From the cell containing the given text, extract its center point as (X, Y) coordinate. 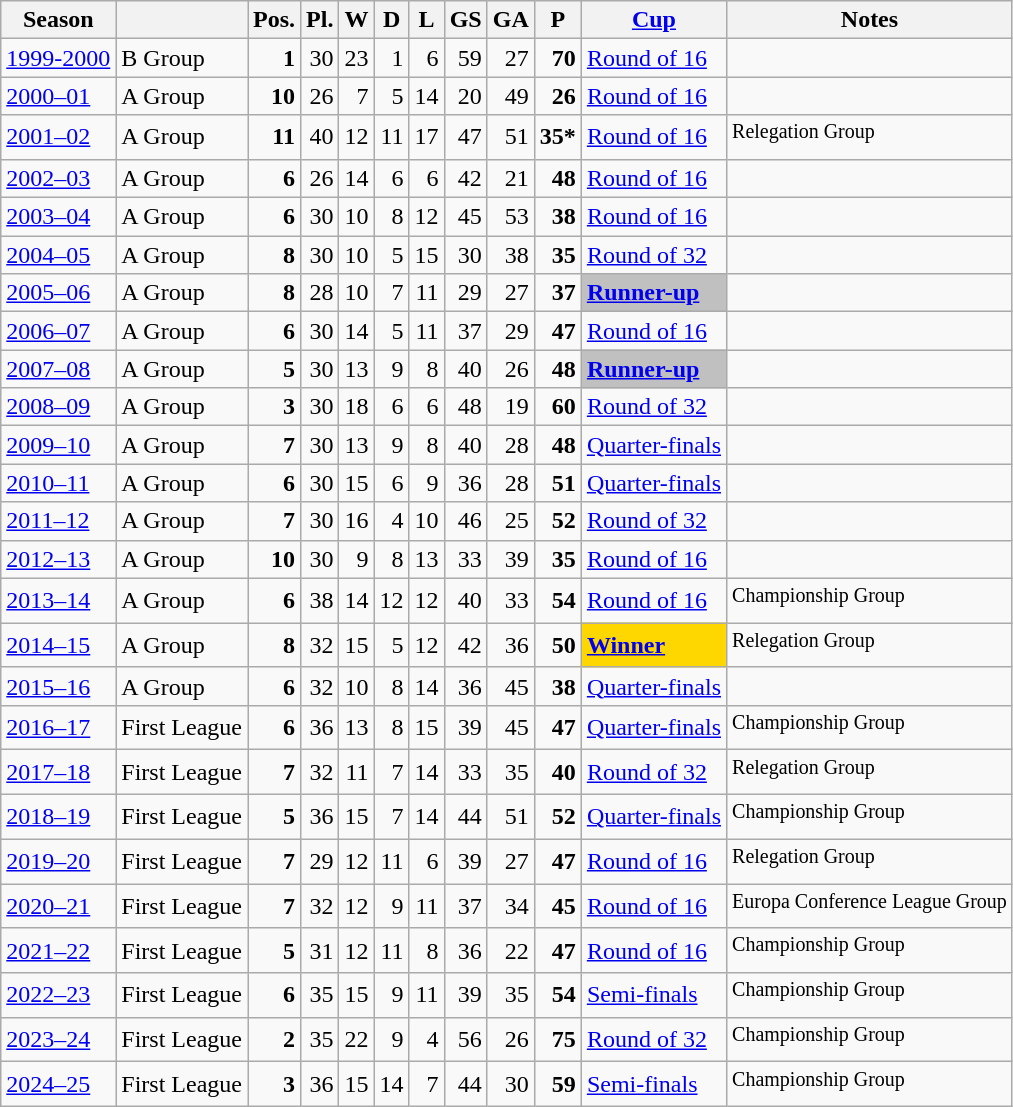
P (558, 20)
Cup (654, 20)
35* (558, 138)
2022–23 (58, 996)
Pos. (274, 20)
2017–18 (58, 772)
2 (274, 1040)
2002–03 (58, 178)
2018–19 (58, 816)
34 (510, 906)
75 (558, 1040)
2014–15 (58, 646)
19 (510, 407)
23 (356, 58)
GS (466, 20)
60 (558, 407)
W (356, 20)
17 (426, 138)
25 (510, 521)
2016–17 (58, 728)
2001–02 (58, 138)
70 (558, 58)
20 (466, 96)
Winner (654, 646)
49 (510, 96)
2021–22 (58, 950)
2005–06 (58, 293)
D (392, 20)
2015–16 (58, 686)
Europa Conference League Group (870, 906)
2008–09 (58, 407)
2006–07 (58, 331)
2011–12 (58, 521)
2009–10 (58, 445)
2020–21 (58, 906)
18 (356, 407)
B Group (182, 58)
GA (510, 20)
46 (466, 521)
2013–14 (58, 600)
L (426, 20)
56 (466, 1040)
2023–24 (58, 1040)
2007–08 (58, 369)
31 (320, 950)
2019–20 (58, 862)
2003–04 (58, 217)
2024–25 (58, 1084)
16 (356, 521)
Pl. (320, 20)
Season (58, 20)
2000–01 (58, 96)
Notes (870, 20)
21 (510, 178)
2004–05 (58, 255)
53 (510, 217)
1999-2000 (58, 58)
50 (558, 646)
2010–11 (58, 483)
2012–13 (58, 559)
